Provide the (x, y) coordinate of the cell's center where the given text is located.  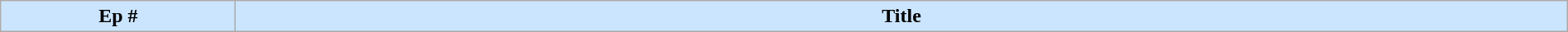
Ep # (118, 16)
Title (901, 16)
